For the text-containing cell, return its midpoint in (X, Y) coordinate format. 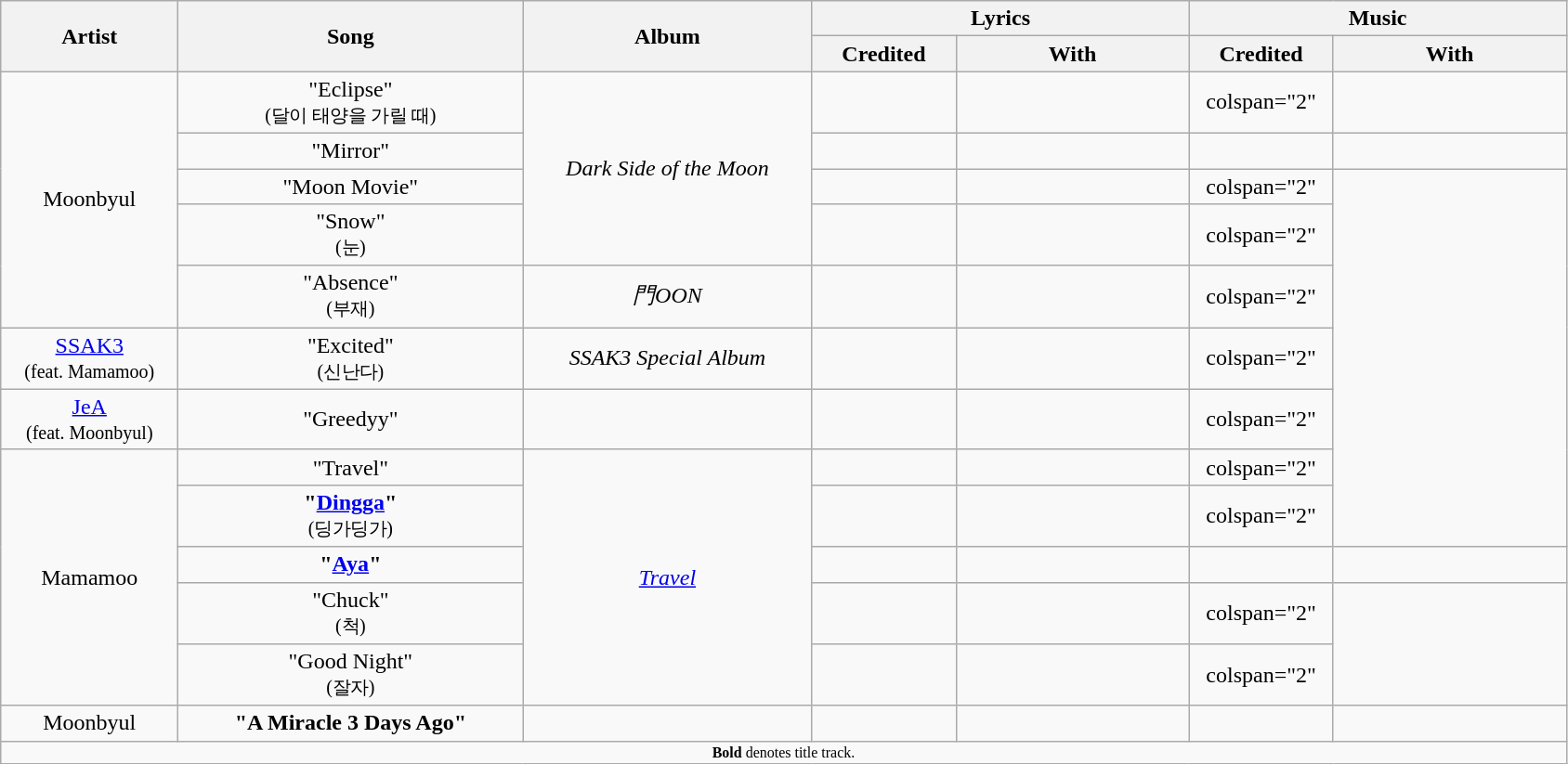
Bold denotes title track. (784, 752)
SSAK3 Special Album (667, 358)
"Chuck" (척) (351, 613)
"Aya" (351, 564)
Artist (89, 36)
Song (351, 36)
"Moon Movie" (351, 187)
Music (1378, 19)
Album (667, 36)
JeA (feat. Moonbyul) (89, 420)
"A Miracle 3 Days Ago" (351, 723)
Mamamoo (89, 577)
"Snow" (눈) (351, 236)
門OON (667, 297)
"Absence" (부재) (351, 297)
Travel (667, 577)
"Mirror" (351, 150)
"Greedyy" (351, 420)
Dark Side of the Moon (667, 169)
"Eclipse" (달이 태양을 가릴 때) (351, 102)
"Dingga" (딩가딩가) (351, 516)
Lyrics (1000, 19)
"Excited" (신난다) (351, 358)
"Good Night" (잘자) (351, 676)
SSAK3 (feat. Mamamoo) (89, 358)
"Travel" (351, 467)
